Determine the (x, y) coordinate at the center of the cell enclosing the given text.  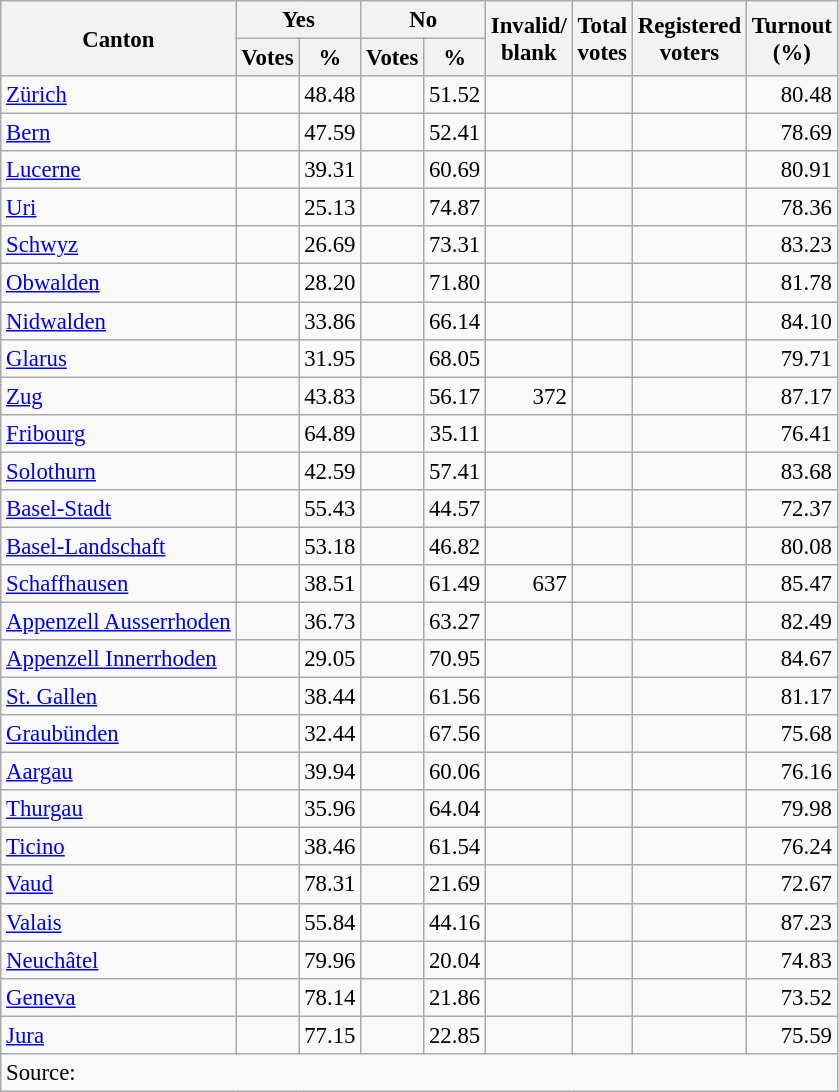
Ticino (118, 847)
32.44 (330, 734)
79.96 (330, 960)
Nidwalden (118, 321)
Neuchâtel (118, 960)
Fribourg (118, 433)
Yes (298, 20)
Obwalden (118, 283)
38.51 (330, 584)
72.67 (792, 885)
Valais (118, 922)
Appenzell Innerrhoden (118, 659)
43.83 (330, 396)
61.49 (455, 584)
Appenzell Ausserrhoden (118, 621)
Totalvotes (602, 38)
31.95 (330, 358)
80.91 (792, 170)
35.96 (330, 809)
26.69 (330, 245)
81.78 (792, 283)
Schwyz (118, 245)
Lucerne (118, 170)
St. Gallen (118, 697)
Source: (419, 1073)
Registeredvoters (689, 38)
Graubünden (118, 734)
Basel-Stadt (118, 509)
70.95 (455, 659)
Canton (118, 38)
Basel-Landschaft (118, 546)
Bern (118, 133)
51.52 (455, 95)
42.59 (330, 471)
21.86 (455, 997)
20.04 (455, 960)
25.13 (330, 208)
38.44 (330, 697)
Schaffhausen (118, 584)
61.54 (455, 847)
66.14 (455, 321)
44.57 (455, 509)
76.16 (792, 772)
No (424, 20)
55.43 (330, 509)
64.89 (330, 433)
78.31 (330, 885)
Geneva (118, 997)
77.15 (330, 1035)
29.05 (330, 659)
Aargau (118, 772)
56.17 (455, 396)
57.41 (455, 471)
61.56 (455, 697)
87.23 (792, 922)
60.69 (455, 170)
87.17 (792, 396)
39.94 (330, 772)
85.47 (792, 584)
63.27 (455, 621)
68.05 (455, 358)
75.68 (792, 734)
60.06 (455, 772)
76.24 (792, 847)
79.71 (792, 358)
78.36 (792, 208)
76.41 (792, 433)
35.11 (455, 433)
Jura (118, 1035)
53.18 (330, 546)
Solothurn (118, 471)
Invalid/blank (530, 38)
Glarus (118, 358)
47.59 (330, 133)
Zürich (118, 95)
637 (530, 584)
28.20 (330, 283)
81.17 (792, 697)
22.85 (455, 1035)
Thurgau (118, 809)
55.84 (330, 922)
82.49 (792, 621)
Vaud (118, 885)
21.69 (455, 885)
33.86 (330, 321)
84.10 (792, 321)
74.87 (455, 208)
52.41 (455, 133)
36.73 (330, 621)
48.48 (330, 95)
80.08 (792, 546)
372 (530, 396)
83.68 (792, 471)
79.98 (792, 809)
Turnout(%) (792, 38)
38.46 (330, 847)
73.52 (792, 997)
74.83 (792, 960)
Zug (118, 396)
64.04 (455, 809)
Uri (118, 208)
80.48 (792, 95)
78.14 (330, 997)
84.67 (792, 659)
75.59 (792, 1035)
71.80 (455, 283)
72.37 (792, 509)
44.16 (455, 922)
39.31 (330, 170)
83.23 (792, 245)
73.31 (455, 245)
46.82 (455, 546)
78.69 (792, 133)
67.56 (455, 734)
